Search for the cell housing the specified text and yield its [x, y] center coordinate. 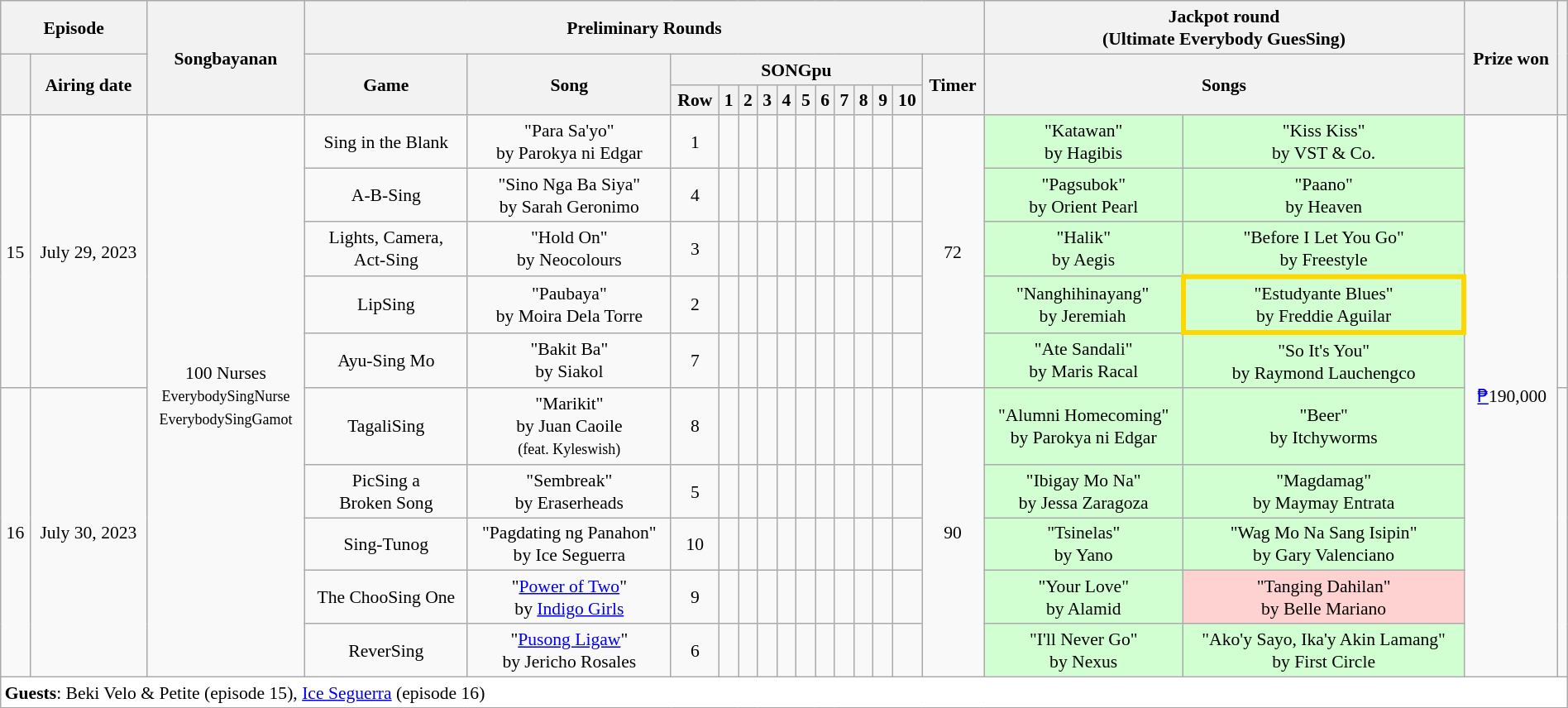
Airing date [88, 84]
"Para Sa'yo"by Parokya ni Edgar [569, 142]
"Before I Let You Go"by Freestyle [1324, 249]
Preliminary Rounds [643, 27]
LipSing [385, 304]
"Pagdating ng Panahon"by Ice Seguerra [569, 544]
"Magdamag"by Maymay Entrata [1324, 491]
"Beer"by Itchyworms [1324, 427]
"Ibigay Mo Na"by Jessa Zaragoza [1083, 491]
"Pagsubok"by Orient Pearl [1083, 195]
July 30, 2023 [88, 533]
"So It's You"by Raymond Lauchengco [1324, 361]
Game [385, 84]
90 [953, 533]
"Halik"by Aegis [1083, 249]
"Nanghihinayang"by Jeremiah [1083, 304]
"Tsinelas"by Yano [1083, 544]
July 29, 2023 [88, 252]
"Bakit Ba"by Siakol [569, 361]
"Sembreak"by Eraserheads [569, 491]
"Pusong Ligaw"by Jericho Rosales [569, 650]
Row [695, 99]
"Marikit"by Juan Caoile(feat. Kyleswish) [569, 427]
Episode [74, 27]
Sing-Tunog [385, 544]
"Your Love"by Alamid [1083, 597]
Ayu-Sing Mo [385, 361]
SONGpu [796, 69]
16 [15, 533]
Song [569, 84]
100 NursesEverybodySingNurseEverybodySingGamot [227, 397]
PicSing aBroken Song [385, 491]
15 [15, 252]
"Ako'y Sayo, Ika'y Akin Lamang"by First Circle [1324, 650]
"Power of Two"by Indigo Girls [569, 597]
ReverSing [385, 650]
72 [953, 252]
TagaliSing [385, 427]
"Kiss Kiss"by VST & Co. [1324, 142]
"I'll Never Go"by Nexus [1083, 650]
Guests: Beki Velo & Petite (episode 15), Ice Seguerra (episode 16) [784, 691]
Sing in the Blank [385, 142]
Songs [1224, 84]
"Tanging Dahilan"by Belle Mariano [1324, 597]
The ChooSing One [385, 597]
Songbayanan [227, 58]
Lights, Camera,Act-Sing [385, 249]
Prize won [1510, 58]
"Estudyante Blues"by Freddie Aguilar [1324, 304]
"Katawan"by Hagibis [1083, 142]
"Hold On"by Neocolours [569, 249]
"Paano"by Heaven [1324, 195]
"Wag Mo Na Sang Isipin"by Gary Valenciano [1324, 544]
"Paubaya"by Moira Dela Torre [569, 304]
Jackpot round(Ultimate Everybody GuesSing) [1224, 27]
A-B-Sing [385, 195]
₱190,000 [1510, 397]
"Sino Nga Ba Siya"by Sarah Geronimo [569, 195]
Timer [953, 84]
"Alumni Homecoming"by Parokya ni Edgar [1083, 427]
"Ate Sandali"by Maris Racal [1083, 361]
